Detect which cell encompasses the target text, then output its (X, Y) center coordinate. 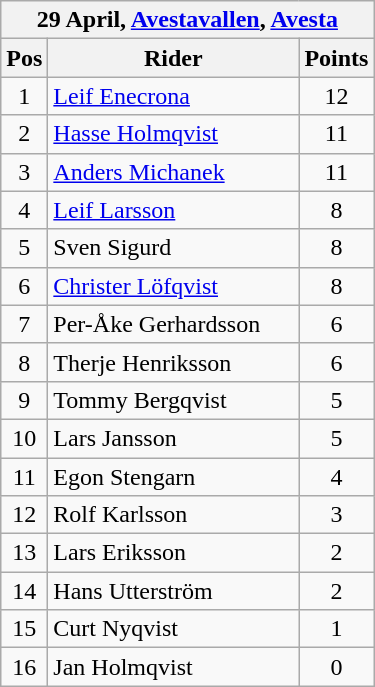
10 (24, 438)
29 April, Avestavallen, Avesta (188, 20)
Tommy Bergqvist (174, 400)
Egon Stengarn (174, 477)
Pos (24, 58)
Lars Eriksson (174, 553)
14 (24, 591)
Rolf Karlsson (174, 515)
7 (24, 324)
Hans Utterström (174, 591)
Leif Enecrona (174, 96)
Jan Holmqvist (174, 667)
Therje Henriksson (174, 362)
16 (24, 667)
9 (24, 400)
Lars Jansson (174, 438)
13 (24, 553)
Sven Sigurd (174, 248)
Per-Åke Gerhardsson (174, 324)
Rider (174, 58)
0 (336, 667)
Leif Larsson (174, 210)
15 (24, 629)
Curt Nyqvist (174, 629)
Points (336, 58)
Christer Löfqvist (174, 286)
Hasse Holmqvist (174, 134)
Anders Michanek (174, 172)
